Output the [X, Y] coordinate of the center of the cell containing the given text.  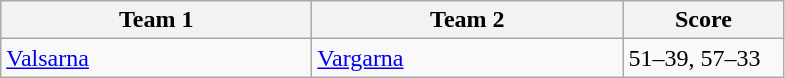
Valsarna [156, 58]
Score [704, 20]
Vargarna [468, 58]
Team 1 [156, 20]
Team 2 [468, 20]
51–39, 57–33 [704, 58]
